Return (X, Y) of the center of cell containing provided text 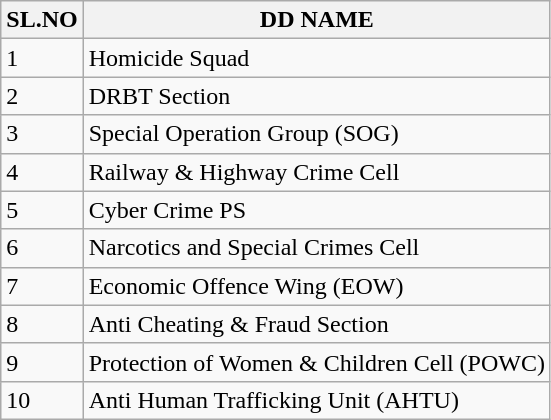
DRBT Section (316, 96)
9 (42, 362)
7 (42, 286)
10 (42, 400)
5 (42, 210)
DD NAME (316, 20)
4 (42, 172)
Narcotics and Special Crimes Cell (316, 248)
2 (42, 96)
8 (42, 324)
3 (42, 134)
SL.NO (42, 20)
Cyber Crime PS (316, 210)
Protection of Women & Children Cell (POWC) (316, 362)
6 (42, 248)
Railway & Highway Crime Cell (316, 172)
1 (42, 58)
Special Operation Group (SOG) (316, 134)
Homicide Squad (316, 58)
Anti Cheating & Fraud Section (316, 324)
Anti Human Trafficking Unit (AHTU) (316, 400)
Economic Offence Wing (EOW) (316, 286)
